From the cell containing the given text, extract its center point as (x, y) coordinate. 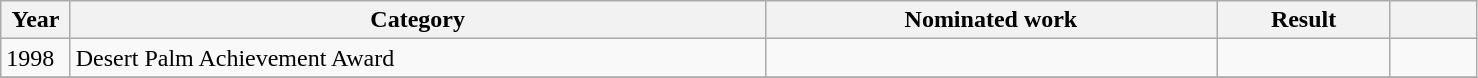
Nominated work (991, 20)
1998 (36, 58)
Year (36, 20)
Result (1304, 20)
Desert Palm Achievement Award (418, 58)
Category (418, 20)
